Return [X, Y] of the center of cell containing provided text 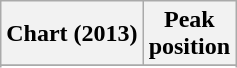
Chart (2013) [72, 34]
Peakposition [189, 34]
